Pinpoint the cell where the given text exists, returning its (X, Y) midpoint coordinate. 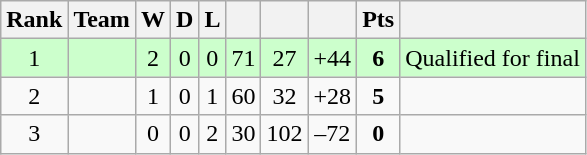
D (184, 20)
–72 (332, 134)
L (212, 20)
+44 (332, 58)
27 (284, 58)
W (152, 20)
32 (284, 96)
3 (34, 134)
Rank (34, 20)
+28 (332, 96)
102 (284, 134)
60 (244, 96)
71 (244, 58)
Qualified for final (493, 58)
30 (244, 134)
5 (378, 96)
6 (378, 58)
Pts (378, 20)
Team (102, 20)
